Find where the given text appears and provide that cell's center as (X, Y) coordinate. 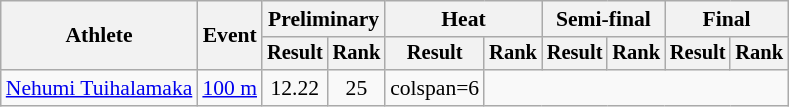
Heat (464, 19)
25 (357, 88)
Event (230, 36)
Preliminary (324, 19)
Athlete (100, 36)
100 m (230, 88)
Final (726, 19)
colspan=6 (434, 88)
Semi-final (604, 19)
12.22 (295, 88)
Nehumi Tuihalamaka (100, 88)
